Provide the (X, Y) coordinate of the cell's center where the given text is located.  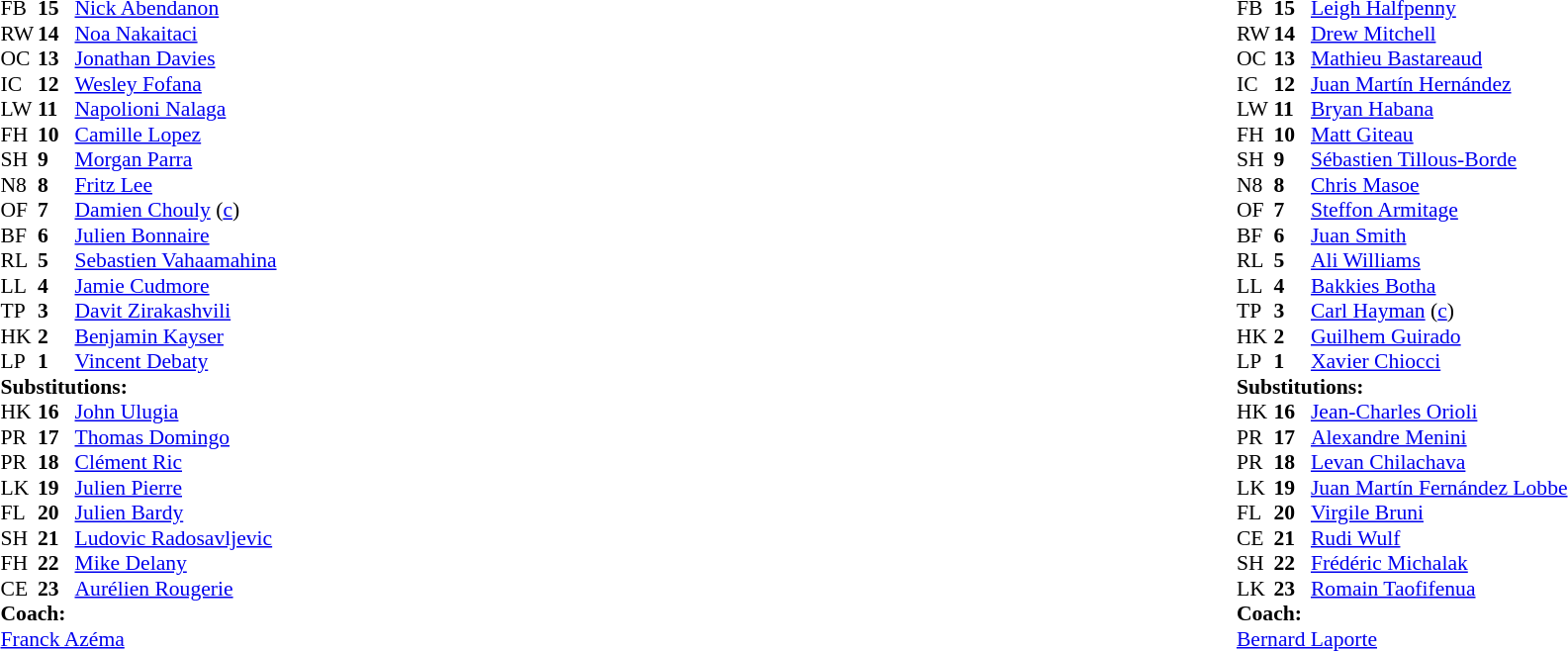
Chris Masoe (1439, 185)
Xavier Chiocci (1439, 361)
Frédéric Michalak (1439, 563)
Matt Giteau (1439, 135)
Julien Bardy (176, 513)
Virgile Bruni (1439, 513)
Aurélien Rougerie (176, 589)
Steffon Armitage (1439, 211)
Sébastien Tillous-Borde (1439, 159)
Davit Zirakashvili (176, 312)
Mathieu Bastareaud (1439, 58)
Benjamin Kayser (176, 336)
Julien Pierre (176, 488)
Clément Ric (176, 462)
Mike Delany (176, 563)
Carl Hayman (c) (1439, 312)
Guilhem Guirado (1439, 336)
Ludovic Radosavljevic (176, 538)
Napolioni Nalaga (176, 110)
Damien Chouly (c) (176, 211)
Romain Taofifenua (1439, 589)
Fritz Lee (176, 185)
John Ulugia (176, 413)
Jonathan Davies (176, 58)
Vincent Debaty (176, 361)
Thomas Domingo (176, 437)
Alexandre Menini (1439, 437)
Noa Nakaitaci (176, 34)
Morgan Parra (176, 159)
Sebastien Vahaamahina (176, 260)
Jamie Cudmore (176, 286)
Ali Williams (1439, 260)
Levan Chilachava (1439, 462)
Camille Lopez (176, 135)
Juan Martín Hernández (1439, 84)
Juan Smith (1439, 235)
Bakkies Botha (1439, 286)
Bryan Habana (1439, 110)
Juan Martín Fernández Lobbe (1439, 488)
Rudi Wulf (1439, 538)
Drew Mitchell (1439, 34)
Julien Bonnaire (176, 235)
Wesley Fofana (176, 84)
Jean-Charles Orioli (1439, 413)
